For the text-containing cell, return its midpoint in (x, y) coordinate format. 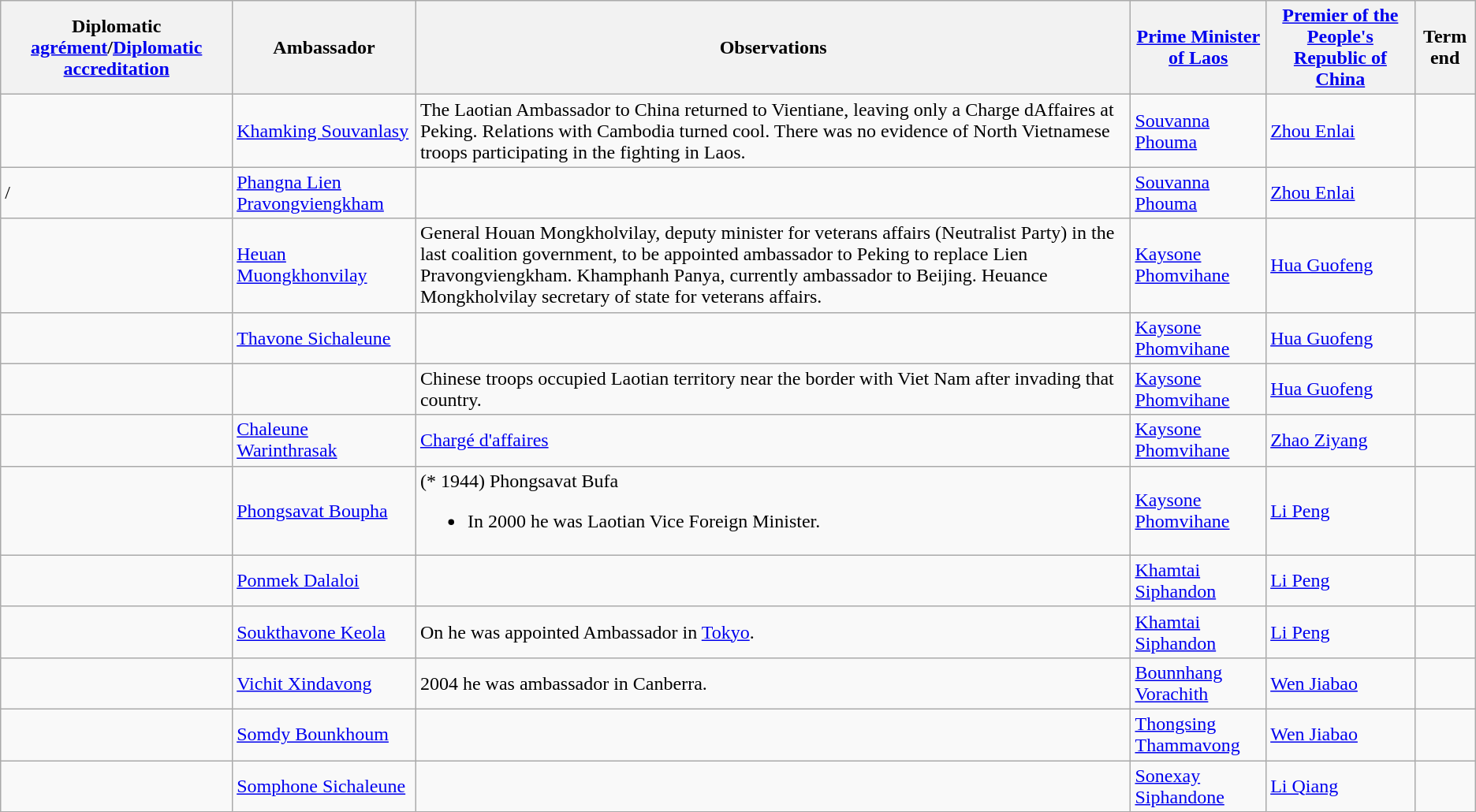
Bounnhang Vorachith (1198, 683)
Term end (1444, 47)
On he was appointed Ambassador in Tokyo. (773, 632)
Phongsavat Boupha (325, 511)
Somdy Bounkhoum (325, 735)
Thongsing Thammavong (1198, 735)
Sonexay Siphandone (1198, 785)
Phangna Lien Pravongviengkham (325, 192)
Ambassador (325, 47)
Khamking Souvanlasy (325, 131)
Chaleune Warinthrasak (325, 440)
Heuan Muongkhonvilay (325, 265)
Chargé d'affaires (773, 440)
Observations (773, 47)
Somphone Sichaleune (325, 785)
Chinese troops occupied Laotian territory near the border with Viet Nam after invading that country. (773, 389)
Thavone Sichaleune (325, 337)
Prime Minister of Laos (1198, 47)
Diplomatic agrément/Diplomatic accreditation (117, 47)
Vichit Xindavong (325, 683)
/ (117, 192)
(* 1944) Phongsavat BufaIn 2000 he was Laotian Vice Foreign Minister. (773, 511)
Zhao Ziyang (1340, 440)
Ponmek Dalaloi (325, 580)
Premier of the People's Republic of China (1340, 47)
Li Qiang (1340, 785)
Soukthavone Keola (325, 632)
2004 he was ambassador in Canberra. (773, 683)
